Return (X, Y) of the center of cell containing provided text 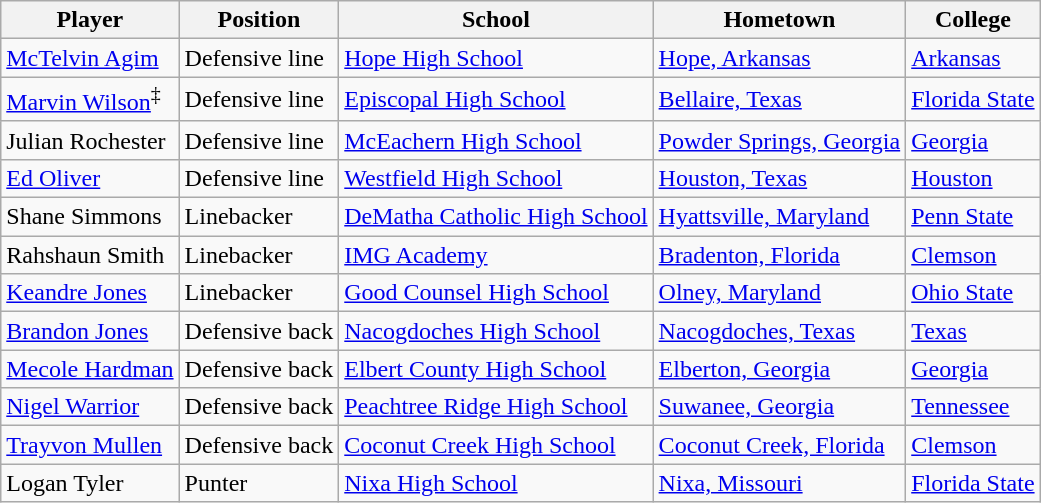
Nixa High School (496, 483)
Player (90, 20)
Rahshaun Smith (90, 255)
Elberton, Georgia (780, 369)
Mecole Hardman (90, 369)
Nixa, Missouri (780, 483)
Tennessee (973, 407)
McEachern High School (496, 140)
McTelvin Agim (90, 58)
Westfield High School (496, 178)
Julian Rochester (90, 140)
Powder Springs, Georgia (780, 140)
Houston (973, 178)
Penn State (973, 217)
Coconut Creek, Florida (780, 445)
Hope, Arkansas (780, 58)
Position (259, 20)
Elbert County High School (496, 369)
Hometown (780, 20)
Hyattsville, Maryland (780, 217)
Shane Simmons (90, 217)
IMG Academy (496, 255)
Logan Tyler (90, 483)
Ohio State (973, 293)
DeMatha Catholic High School (496, 217)
Peachtree Ridge High School (496, 407)
Olney, Maryland (780, 293)
Nacogdoches, Texas (780, 331)
Bradenton, Florida (780, 255)
Good Counsel High School (496, 293)
Texas (973, 331)
School (496, 20)
College (973, 20)
Nacogdoches High School (496, 331)
Hope High School (496, 58)
Nigel Warrior (90, 407)
Bellaire, Texas (780, 100)
Coconut Creek High School (496, 445)
Brandon Jones (90, 331)
Arkansas (973, 58)
Trayvon Mullen (90, 445)
Houston, Texas (780, 178)
Keandre Jones (90, 293)
Suwanee, Georgia (780, 407)
Marvin Wilson‡ (90, 100)
Episcopal High School (496, 100)
Ed Oliver (90, 178)
Punter (259, 483)
